Detect which cell encompasses the target text, then output its (x, y) center coordinate. 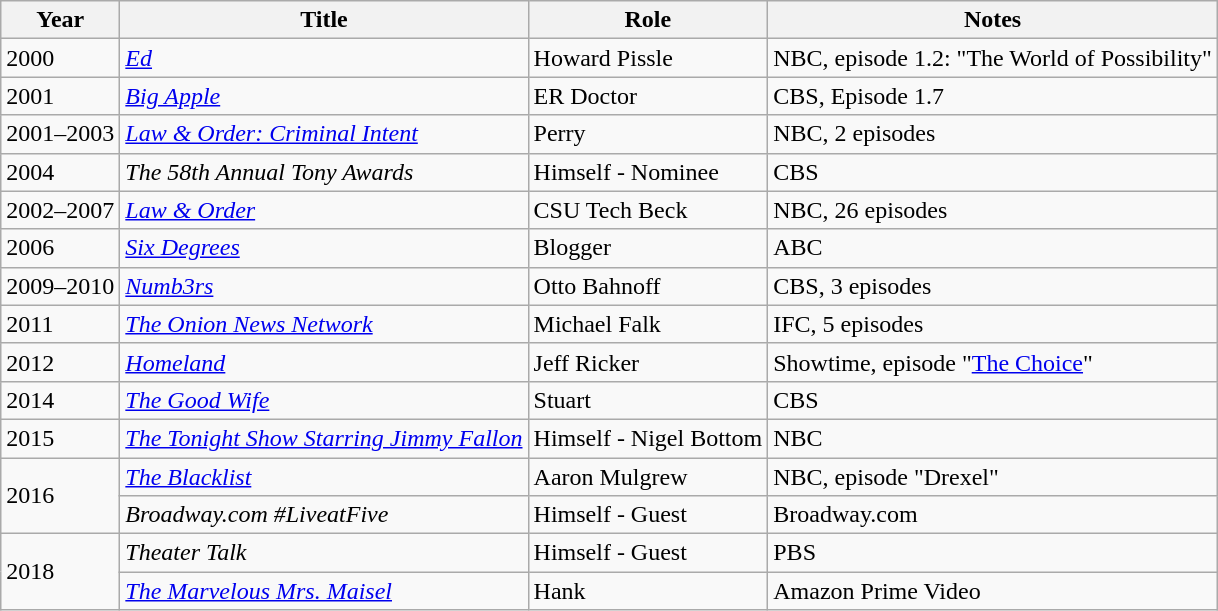
2012 (60, 362)
Homeland (324, 362)
2011 (60, 324)
NBC (993, 438)
Ed (324, 58)
Law & Order: Criminal Intent (324, 134)
2004 (60, 172)
2001–2003 (60, 134)
2014 (60, 400)
Otto Bahnoff (648, 286)
Theater Talk (324, 553)
The Blacklist (324, 477)
Big Apple (324, 96)
Stuart (648, 400)
2018 (60, 572)
2000 (60, 58)
Broadway.com (993, 515)
2002–2007 (60, 210)
2006 (60, 248)
CBS, Episode 1.7 (993, 96)
Michael Falk (648, 324)
ABC (993, 248)
2016 (60, 496)
Himself - Nigel Bottom (648, 438)
Himself - Nominee (648, 172)
Aaron Mulgrew (648, 477)
CBS, 3 episodes (993, 286)
The Marvelous Mrs. Maisel (324, 591)
Six Degrees (324, 248)
NBC, 2 episodes (993, 134)
Title (324, 20)
Jeff Ricker (648, 362)
The Onion News Network (324, 324)
Notes (993, 20)
2001 (60, 96)
CSU Tech Beck (648, 210)
Numb3rs (324, 286)
Role (648, 20)
Year (60, 20)
Hank (648, 591)
PBS (993, 553)
NBC, episode "Drexel" (993, 477)
Blogger (648, 248)
IFC, 5 episodes (993, 324)
Broadway.com #LiveatFive (324, 515)
The Tonight Show Starring Jimmy Fallon (324, 438)
The 58th Annual Tony Awards (324, 172)
Law & Order (324, 210)
NBC, episode 1.2: "The World of Possibility" (993, 58)
NBC, 26 episodes (993, 210)
2015 (60, 438)
Showtime, episode "The Choice" (993, 362)
The Good Wife (324, 400)
Perry (648, 134)
ER Doctor (648, 96)
2009–2010 (60, 286)
Amazon Prime Video (993, 591)
Howard Pissle (648, 58)
